Capture the cell that displays the provided text and extract its (x, y) central coordinate. 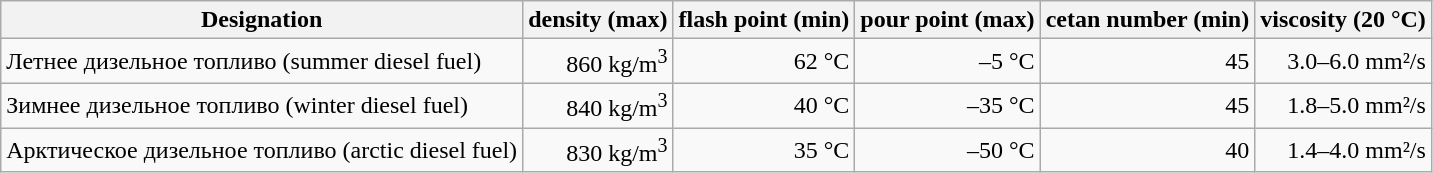
cetan number (min) (1148, 20)
–50 °C (948, 150)
Арктическое дизельное топливо (arctic diesel fuel) (262, 150)
40 °C (764, 106)
3.0–6.0 mm²/s (1344, 62)
40 (1148, 150)
density (max) (598, 20)
860 kg/m3 (598, 62)
pour point (max) (948, 20)
flash point (min) (764, 20)
35 °C (764, 150)
Летнее дизельное топливо (summer diesel fuel) (262, 62)
–5 °C (948, 62)
1.8–5.0 mm²/s (1344, 106)
Зимнее дизельное топливо (winter diesel fuel) (262, 106)
–35 °C (948, 106)
830 kg/m3 (598, 150)
Designation (262, 20)
1.4–4.0 mm²/s (1344, 150)
62 °C (764, 62)
viscosity (20 °C) (1344, 20)
840 kg/m3 (598, 106)
